Detect which cell encompasses the target text, then output its [X, Y] center coordinate. 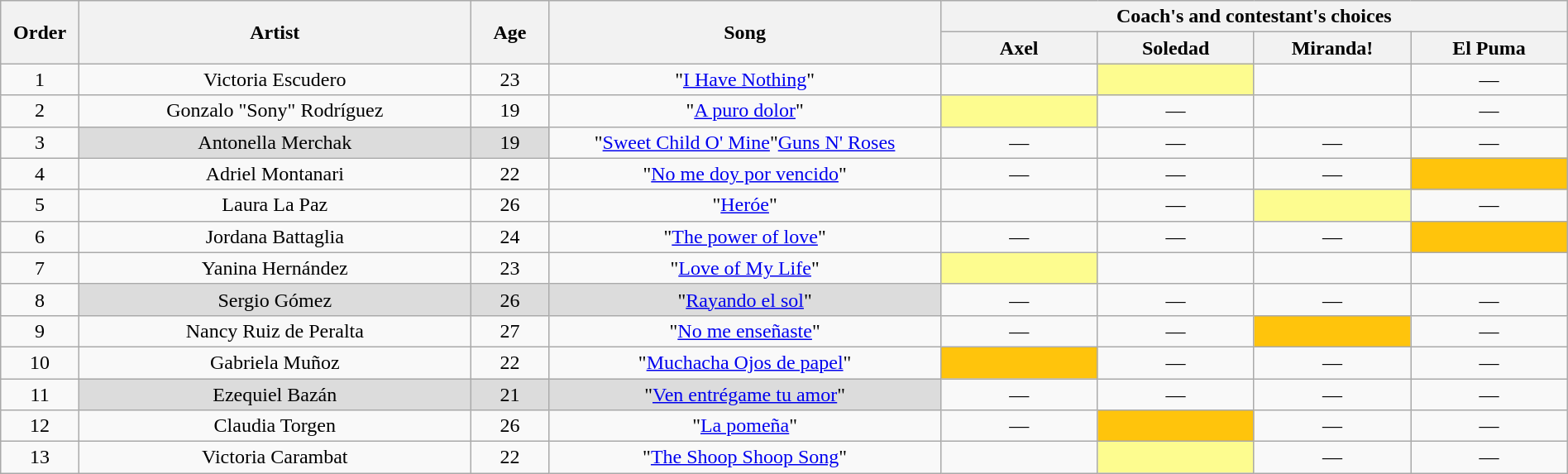
Victoria Carambat [275, 457]
"The power of love" [745, 237]
Antonella Merchak [275, 142]
"No me enseñaste" [745, 331]
Song [745, 32]
Nancy Ruiz de Peralta [275, 331]
Jordana Battaglia [275, 237]
27 [509, 331]
"Love of My Life" [745, 268]
8 [40, 299]
Order [40, 32]
1 [40, 79]
21 [509, 395]
"Ven entrégame tu amor" [745, 395]
5 [40, 205]
Gonzalo "Sony" Rodríguez [275, 111]
Sergio Gómez [275, 299]
Adriel Montanari [275, 174]
"Heróe" [745, 205]
"Sweet Child O' Mine"Guns N' Roses [745, 142]
11 [40, 395]
Gabriela Muñoz [275, 362]
"Muchacha Ojos de papel" [745, 362]
Laura La Paz [275, 205]
9 [40, 331]
Ezequiel Bazán [275, 395]
Coach's and contestant's choices [1254, 17]
10 [40, 362]
Age [509, 32]
Soledad [1176, 48]
3 [40, 142]
6 [40, 237]
12 [40, 426]
"Rayando el sol" [745, 299]
"A puro dolor" [745, 111]
Miranda! [1331, 48]
13 [40, 457]
Claudia Torgen [275, 426]
4 [40, 174]
Victoria Escudero [275, 79]
"No me doy por vencido" [745, 174]
Artist [275, 32]
Axel [1019, 48]
7 [40, 268]
24 [509, 237]
"I Have Nothing" [745, 79]
Yanina Hernández [275, 268]
El Puma [1489, 48]
2 [40, 111]
"The Shoop Shoop Song" [745, 457]
"La pomeña" [745, 426]
